Search for the cell housing the specified text and yield its [X, Y] center coordinate. 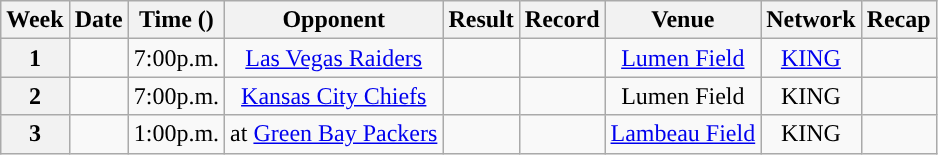
3 [35, 134]
Date [98, 20]
Time () [176, 20]
1 [35, 58]
Week [35, 20]
Result [481, 20]
Kansas City Chiefs [334, 96]
Record [562, 20]
Venue [683, 20]
at Green Bay Packers [334, 134]
2 [35, 96]
Network [811, 20]
Lambeau Field [683, 134]
Recap [898, 20]
Las Vegas Raiders [334, 58]
1:00p.m. [176, 134]
Opponent [334, 20]
